Determine the (X, Y) coordinate at the center of the cell enclosing the given text.  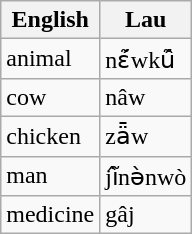
cow (50, 97)
English (50, 20)
nâw (146, 97)
jĩ̂nə̀nwò (146, 176)
chicken (50, 136)
Lau (146, 20)
zǟw (146, 136)
animal (50, 59)
nɛ̃́wkũ̂ (146, 59)
gâj (146, 215)
medicine (50, 215)
man (50, 176)
